From the cell containing the given text, extract its center point as (x, y) coordinate. 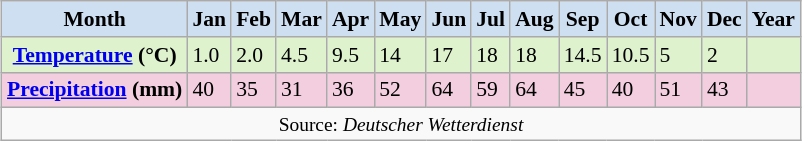
9.5 (350, 55)
2.0 (254, 55)
Nov (678, 19)
59 (490, 90)
Oct (631, 19)
Temperature (°C) (94, 55)
1.0 (209, 55)
Dec (724, 19)
14 (400, 55)
Month (94, 19)
35 (254, 90)
31 (302, 90)
Feb (254, 19)
Jul (490, 19)
Year (774, 19)
Jun (448, 19)
51 (678, 90)
Jan (209, 19)
36 (350, 90)
Precipitation (mm) (94, 90)
45 (583, 90)
Sep (583, 19)
10.5 (631, 55)
14.5 (583, 55)
2 (724, 55)
5 (678, 55)
17 (448, 55)
52 (400, 90)
May (400, 19)
Apr (350, 19)
43 (724, 90)
Aug (534, 19)
Mar (302, 19)
4.5 (302, 55)
Source: Deutscher Wetterdienst (401, 124)
